Provide the [X, Y] coordinate of the cell's center where the given text is located.  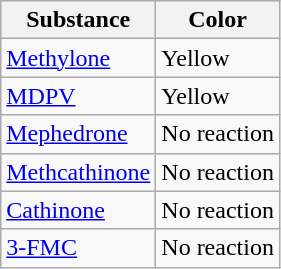
Substance [78, 20]
3-FMC [78, 248]
Methcathinone [78, 172]
Color [218, 20]
Methylone [78, 58]
Mephedrone [78, 134]
MDPV [78, 96]
Cathinone [78, 210]
